Detect which cell encompasses the target text, then output its (X, Y) center coordinate. 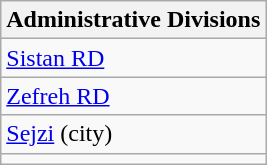
Administrative Divisions (134, 20)
Zefreh RD (134, 96)
Sistan RD (134, 58)
Sejzi (city) (134, 134)
